Locate the cell with the specified text and output its [X, Y] center coordinate. 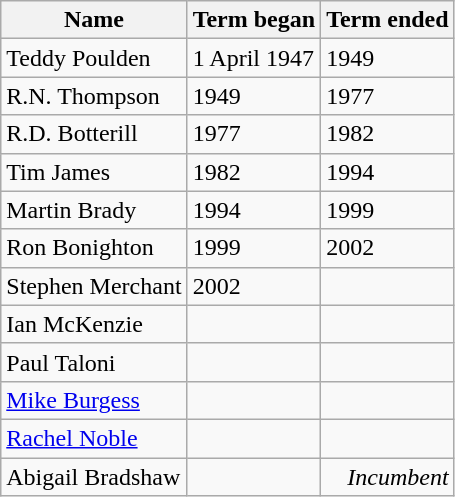
Ron Bonighton [94, 248]
Paul Taloni [94, 362]
Abigail Bradshaw [94, 477]
Ian McKenzie [94, 324]
Tim James [94, 172]
R.D. Botterill [94, 134]
Rachel Noble [94, 438]
Stephen Merchant [94, 286]
Teddy Poulden [94, 58]
Term began [254, 20]
Mike Burgess [94, 400]
1 April 1947 [254, 58]
Incumbent [388, 477]
Name [94, 20]
Term ended [388, 20]
Martin Brady [94, 210]
R.N. Thompson [94, 96]
